Return the (x, y) coordinate for the center point of the cell that contains the specified text.  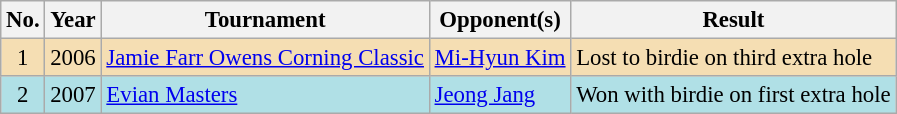
2007 (73, 95)
Evian Masters (265, 95)
Mi-Hyun Kim (500, 58)
Opponent(s) (500, 20)
Jamie Farr Owens Corning Classic (265, 58)
1 (23, 58)
2 (23, 95)
Jeong Jang (500, 95)
Won with birdie on first extra hole (734, 95)
No. (23, 20)
2006 (73, 58)
Tournament (265, 20)
Year (73, 20)
Lost to birdie on third extra hole (734, 58)
Result (734, 20)
